From the cell containing the given text, extract its center point as [x, y] coordinate. 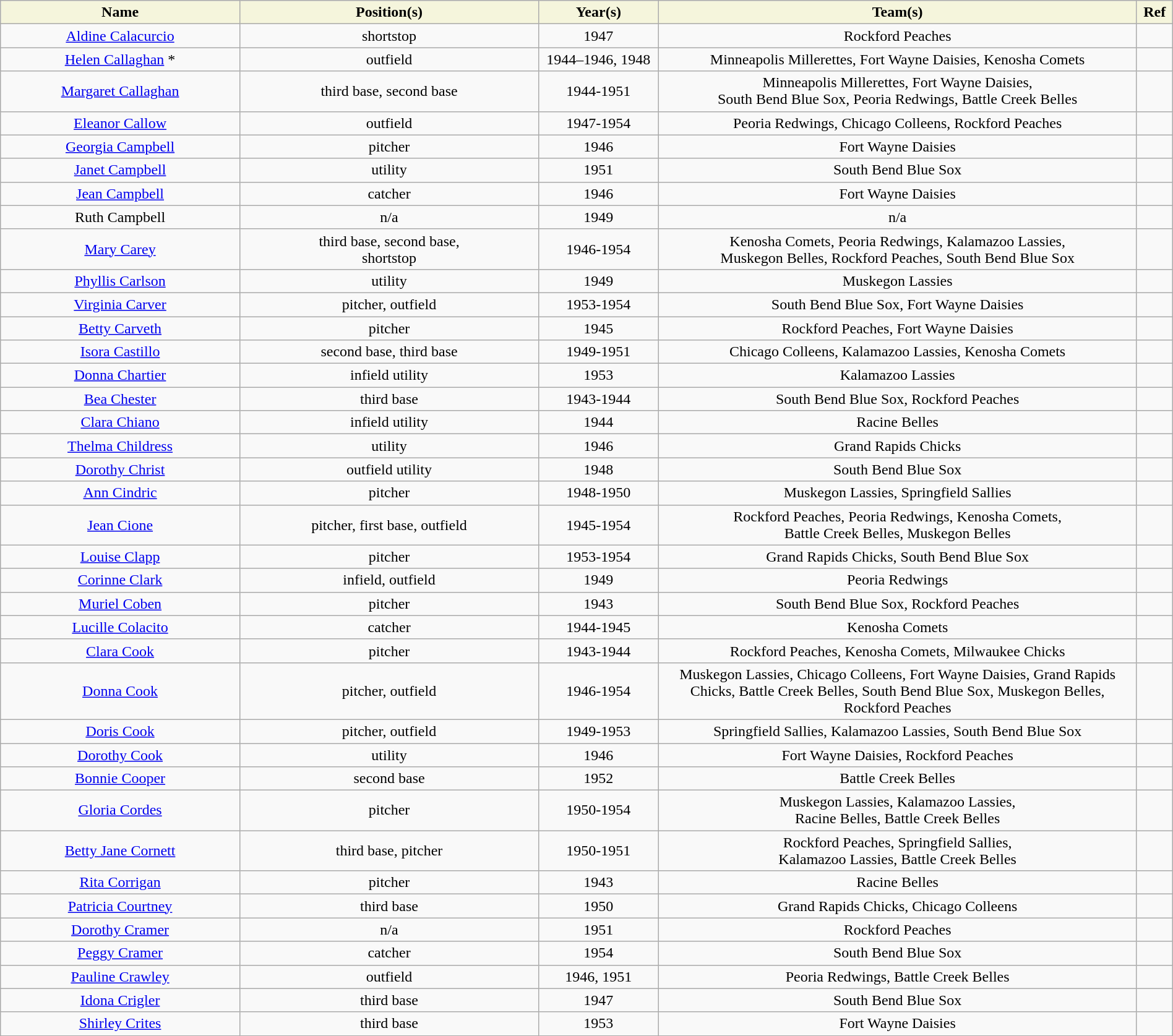
Isora Castillo [120, 352]
Georgia Campbell [120, 147]
third base, second base, shortstop [389, 249]
Clara Chiano [120, 422]
Jean Cione [120, 524]
Dorothy Cramer [120, 930]
Margaret Callaghan [120, 92]
infield, outfield [389, 580]
Doris Cook [120, 731]
Gloria Cordes [120, 810]
Dorothy Cook [120, 755]
1949-1951 [599, 352]
Ref [1154, 12]
Muskegon Lassies [897, 281]
1944–1946, 1948 [599, 59]
Rockford Peaches, Peoria Redwings, Kenosha Comets, Battle Creek Belles, Muskegon Belles [897, 524]
1945 [599, 328]
1949-1953 [599, 731]
Betty Carveth [120, 328]
1945-1954 [599, 524]
Mary Carey [120, 249]
1950-1951 [599, 851]
Kenosha Comets [897, 627]
South Bend Blue Sox, Fort Wayne Daisies [897, 304]
second base [389, 779]
Rita Corrigan [120, 883]
Kenosha Comets, Peoria Redwings, Kalamazoo Lassies,Muskegon Belles, Rockford Peaches, South Bend Blue Sox [897, 249]
Eleanor Callow [120, 123]
Peoria Redwings [897, 580]
1944-1945 [599, 627]
Janet Campbell [120, 170]
shortstop [389, 36]
Betty Jane Cornett [120, 851]
Corinne Clark [120, 580]
Battle Creek Belles [897, 779]
second base, third base [389, 352]
pitcher, first base, outfield [389, 524]
Grand Rapids Chicks [897, 446]
Grand Rapids Chicks, Chicago Colleens [897, 906]
Grand Rapids Chicks, South Bend Blue Sox [897, 557]
Ann Cindric [120, 493]
Kalamazoo Lassies [897, 375]
1944-1951 [599, 92]
Thelma Childress [120, 446]
Idona Crigler [120, 1000]
Peoria Redwings, Battle Creek Belles [897, 977]
1948 [599, 469]
Minneapolis Millerettes, Fort Wayne Daisies, Kenosha Comets [897, 59]
Muskegon Lassies, Springfield Sallies [897, 493]
Jean Campbell [120, 194]
Rockford Peaches, Kenosha Comets, Milwaukee Chicks [897, 651]
Bea Chester [120, 399]
Muriel Coben [120, 604]
third base, second base [389, 92]
Shirley Crites [120, 1024]
1954 [599, 953]
Springfield Sallies, Kalamazoo Lassies, South Bend Blue Sox [897, 731]
1947-1954 [599, 123]
Aldine Calacurcio [120, 36]
1948-1950 [599, 493]
Patricia Courtney [120, 906]
Virginia Carver [120, 304]
Year(s) [599, 12]
third base, pitcher [389, 851]
Peoria Redwings, Chicago Colleens, Rockford Peaches [897, 123]
Donna Cook [120, 691]
Bonnie Cooper [120, 779]
Donna Chartier [120, 375]
Team(s) [897, 12]
1950-1954 [599, 810]
outfield utility [389, 469]
Lucille Colacito [120, 627]
1950 [599, 906]
Minneapolis Millerettes, Fort Wayne Daisies, South Bend Blue Sox, Peoria Redwings, Battle Creek Belles [897, 92]
Rockford Peaches, Springfield Sallies,Kalamazoo Lassies, Battle Creek Belles [897, 851]
Position(s) [389, 12]
Chicago Colleens, Kalamazoo Lassies, Kenosha Comets [897, 352]
Muskegon Lassies, Kalamazoo Lassies,Racine Belles, Battle Creek Belles [897, 810]
Helen Callaghan * [120, 59]
Clara Cook [120, 651]
1944 [599, 422]
1952 [599, 779]
Fort Wayne Daisies, Rockford Peaches [897, 755]
Louise Clapp [120, 557]
Phyllis Carlson [120, 281]
Ruth Campbell [120, 217]
Rockford Peaches, Fort Wayne Daisies [897, 328]
Dorothy Christ [120, 469]
Name [120, 12]
1946, 1951 [599, 977]
Peggy Cramer [120, 953]
Pauline Crawley [120, 977]
